Scan for the cell matching the given text and deliver its [x, y] coordinate at center. 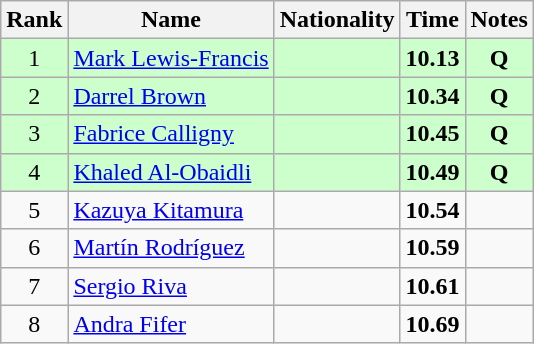
6 [34, 248]
10.45 [432, 134]
Kazuya Kitamura [171, 210]
7 [34, 286]
Time [432, 20]
10.69 [432, 324]
Darrel Brown [171, 96]
8 [34, 324]
10.61 [432, 286]
Rank [34, 20]
1 [34, 58]
10.49 [432, 172]
3 [34, 134]
Andra Fifer [171, 324]
10.54 [432, 210]
Nationality [337, 20]
Fabrice Calligny [171, 134]
Martín Rodríguez [171, 248]
2 [34, 96]
10.34 [432, 96]
4 [34, 172]
5 [34, 210]
Sergio Riva [171, 286]
10.59 [432, 248]
Name [171, 20]
10.13 [432, 58]
Mark Lewis-Francis [171, 58]
Khaled Al-Obaidli [171, 172]
Notes [499, 20]
